Detect which cell encompasses the target text, then output its [x, y] center coordinate. 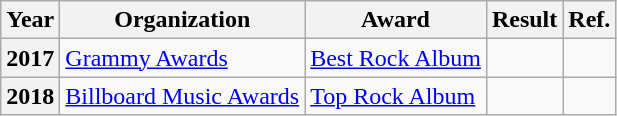
Grammy Awards [182, 58]
Billboard Music Awards [182, 96]
Best Rock Album [396, 58]
Top Rock Album [396, 96]
Organization [182, 20]
2017 [30, 58]
Award [396, 20]
Ref. [590, 20]
Result [524, 20]
Year [30, 20]
2018 [30, 96]
